Provide the (x, y) coordinate of the cell's center where the given text is located.  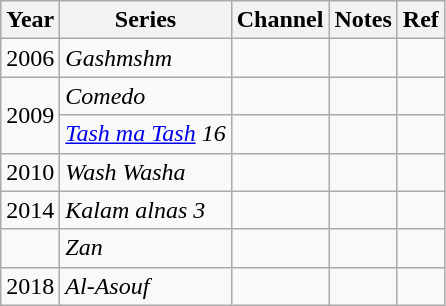
2009 (30, 115)
Notes (363, 20)
Gashmshm (146, 58)
Series (146, 20)
Comedo (146, 96)
2014 (30, 210)
2006 (30, 58)
Kalam alnas 3 (146, 210)
Tash ma Tash 16 (146, 134)
Zan (146, 248)
Al-Asouf (146, 286)
Wash Washa (146, 172)
Year (30, 20)
2010 (30, 172)
Channel (280, 20)
Ref (420, 20)
2018 (30, 286)
